Locate the cell with the specified text and output its [x, y] center coordinate. 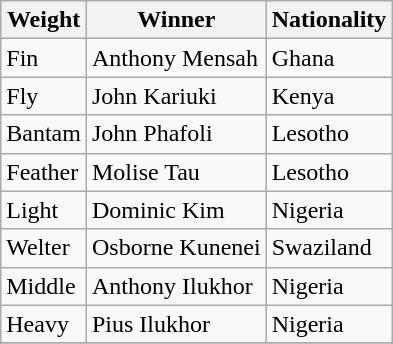
Dominic Kim [176, 210]
John Kariuki [176, 96]
Anthony Ilukhor [176, 286]
Middle [44, 286]
Kenya [329, 96]
John Phafoli [176, 134]
Osborne Kunenei [176, 248]
Swaziland [329, 248]
Molise Tau [176, 172]
Bantam [44, 134]
Fin [44, 58]
Light [44, 210]
Weight [44, 20]
Welter [44, 248]
Feather [44, 172]
Pius Ilukhor [176, 324]
Ghana [329, 58]
Anthony Mensah [176, 58]
Fly [44, 96]
Nationality [329, 20]
Heavy [44, 324]
Winner [176, 20]
